Detect which cell encompasses the target text, then output its (X, Y) center coordinate. 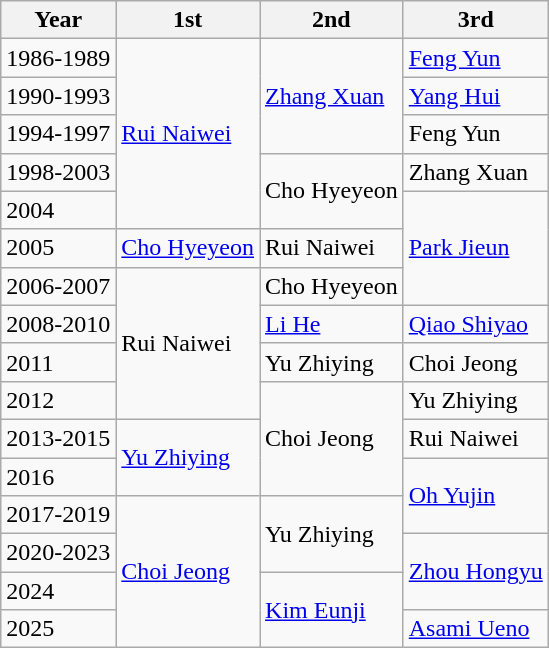
1990-1993 (58, 96)
1994-1997 (58, 134)
3rd (476, 20)
Asami Ueno (476, 629)
2004 (58, 210)
1998-2003 (58, 172)
2025 (58, 629)
Year (58, 20)
2024 (58, 591)
2011 (58, 362)
2017-2019 (58, 515)
2020-2023 (58, 553)
2005 (58, 248)
Qiao Shiyao (476, 324)
Park Jieun (476, 248)
Zhou Hongyu (476, 572)
1986-1989 (58, 58)
2008-2010 (58, 324)
Li He (332, 324)
2013-2015 (58, 438)
Kim Eunji (332, 610)
1st (188, 20)
Yang Hui (476, 96)
2016 (58, 477)
2006-2007 (58, 286)
2nd (332, 20)
2012 (58, 400)
Oh Yujin (476, 496)
